Locate the cell with the specified text and output its (X, Y) center coordinate. 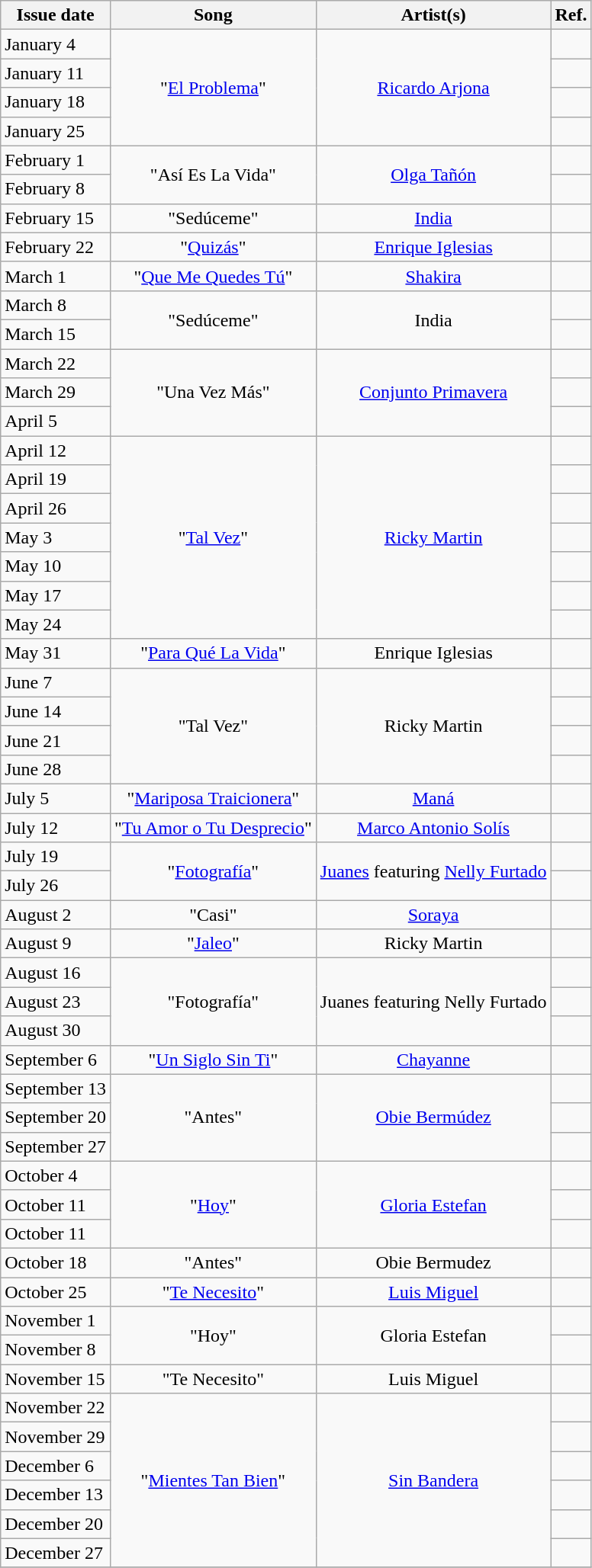
March 15 (56, 334)
February 8 (56, 189)
Shakira (433, 276)
"Mariposa Traicionera" (213, 798)
February 1 (56, 160)
April 5 (56, 422)
November 29 (56, 1437)
June 7 (56, 682)
Olga Tañón (433, 175)
April 12 (56, 451)
August 30 (56, 1031)
August 16 (56, 973)
January 4 (56, 44)
Ricardo Arjona (433, 88)
Obie Bermúdez (433, 1117)
March 29 (56, 393)
January 25 (56, 131)
Obie Bermudez (433, 1262)
Sin Bandera (433, 1480)
Ref. (571, 15)
May 10 (56, 566)
April 19 (56, 479)
June 14 (56, 711)
November 22 (56, 1408)
Soraya (433, 915)
January 18 (56, 102)
"Casi" (213, 915)
August 2 (56, 915)
"Que Me Quedes Tú" (213, 276)
October 25 (56, 1292)
July 12 (56, 827)
November 15 (56, 1379)
January 11 (56, 73)
July 26 (56, 886)
March 22 (56, 364)
Marco Antonio Solís (433, 827)
"Una Vez Más" (213, 393)
February 15 (56, 218)
"Así Es La Vida" (213, 175)
October 4 (56, 1175)
Artist(s) (433, 15)
"Quizás" (213, 247)
July 19 (56, 857)
Conjunto Primavera (433, 393)
Maná (433, 798)
"El Problema" (213, 88)
September 13 (56, 1089)
May 3 (56, 537)
September 20 (56, 1117)
November 1 (56, 1321)
"Mientes Tan Bien" (213, 1480)
June 28 (56, 769)
"Un Siglo Sin Ti" (213, 1060)
May 17 (56, 595)
December 20 (56, 1524)
December 27 (56, 1553)
November 8 (56, 1350)
April 26 (56, 508)
May 24 (56, 624)
Song (213, 15)
December 13 (56, 1495)
"Jaleo" (213, 944)
"Tu Amor o Tu Desprecio" (213, 827)
August 23 (56, 1002)
October 18 (56, 1262)
June 21 (56, 740)
February 22 (56, 247)
Issue date (56, 15)
August 9 (56, 944)
September 27 (56, 1146)
"Para Qué La Vida" (213, 653)
March 1 (56, 276)
December 6 (56, 1466)
Chayanne (433, 1060)
July 5 (56, 798)
September 6 (56, 1060)
March 8 (56, 305)
May 31 (56, 653)
